Find where the given text appears and provide that cell's center as (x, y) coordinate. 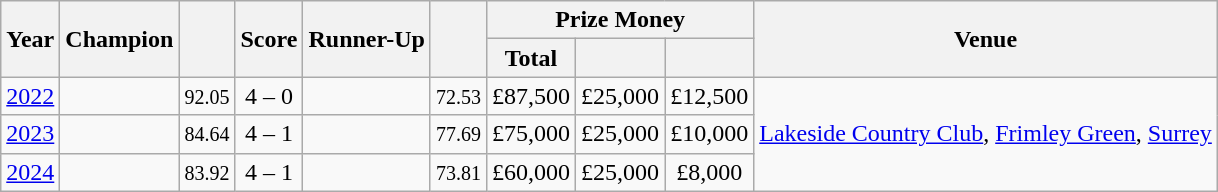
77.69 (458, 134)
2024 (30, 172)
Lakeside Country Club, Frimley Green, Surrey (986, 134)
2022 (30, 96)
72.53 (458, 96)
Total (532, 58)
Prize Money (620, 20)
£75,000 (532, 134)
£87,500 (532, 96)
£8,000 (710, 172)
Champion (120, 39)
92.05 (207, 96)
£10,000 (710, 134)
83.92 (207, 172)
Runner-Up (367, 39)
84.64 (207, 134)
£12,500 (710, 96)
4 – 0 (269, 96)
Score (269, 39)
Year (30, 39)
Venue (986, 39)
2023 (30, 134)
73.81 (458, 172)
£60,000 (532, 172)
